Identify which cell holds the provided text, then report its [X, Y] central coordinate. 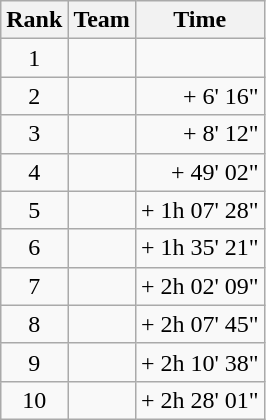
7 [34, 286]
Team [102, 20]
+ 8' 12" [200, 134]
8 [34, 324]
6 [34, 248]
+ 2h 07' 45" [200, 324]
+ 2h 28' 01" [200, 400]
5 [34, 210]
+ 6' 16" [200, 96]
9 [34, 362]
1 [34, 58]
+ 2h 10' 38" [200, 362]
Time [200, 20]
2 [34, 96]
+ 49' 02" [200, 172]
Rank [34, 20]
+ 1h 35' 21" [200, 248]
+ 2h 02' 09" [200, 286]
4 [34, 172]
+ 1h 07' 28" [200, 210]
3 [34, 134]
10 [34, 400]
